Output the (x, y) coordinate of the center of the cell containing the given text.  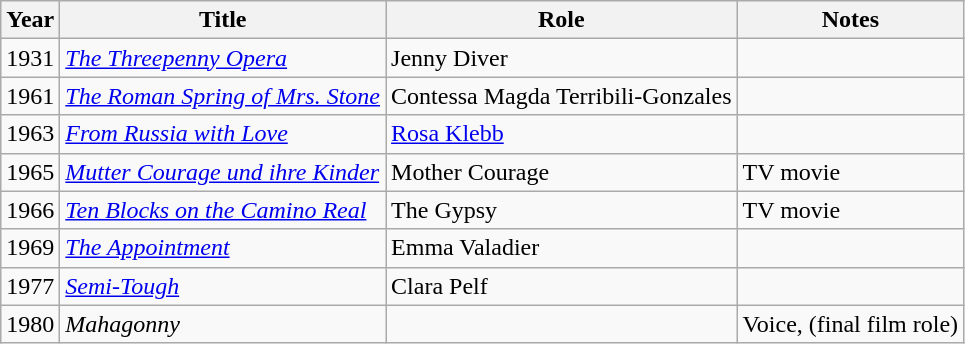
1969 (30, 248)
Voice, (final film role) (850, 324)
Jenny Diver (562, 58)
1977 (30, 286)
Ten Blocks on the Camino Real (223, 210)
Mahagonny (223, 324)
1966 (30, 210)
The Gypsy (562, 210)
Mother Courage (562, 172)
Mutter Courage und ihre Kinder (223, 172)
Title (223, 20)
Clara Pelf (562, 286)
Notes (850, 20)
Rosa Klebb (562, 134)
1980 (30, 324)
Year (30, 20)
Semi-Tough (223, 286)
Role (562, 20)
From Russia with Love (223, 134)
Emma Valadier (562, 248)
Contessa Magda Terribili-Gonzales (562, 96)
1931 (30, 58)
The Roman Spring of Mrs. Stone (223, 96)
1965 (30, 172)
The Threepenny Opera (223, 58)
The Appointment (223, 248)
1961 (30, 96)
1963 (30, 134)
